For the text-containing cell, return its midpoint in [X, Y] coordinate format. 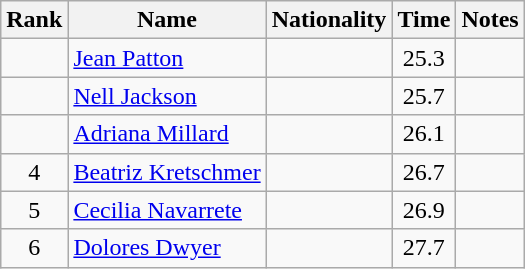
Name [167, 20]
5 [34, 210]
6 [34, 248]
25.7 [424, 96]
25.3 [424, 58]
27.7 [424, 248]
Nell Jackson [167, 96]
Jean Patton [167, 58]
Dolores Dwyer [167, 248]
26.7 [424, 172]
Beatriz Kretschmer [167, 172]
Nationality [329, 20]
Cecilia Navarrete [167, 210]
Rank [34, 20]
26.9 [424, 210]
Adriana Millard [167, 134]
Notes [490, 20]
Time [424, 20]
4 [34, 172]
26.1 [424, 134]
